Return the (x, y) coordinate for the center point of the cell that contains the specified text.  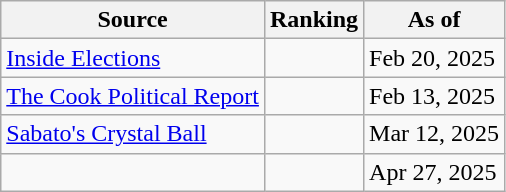
Inside Elections (133, 58)
Feb 13, 2025 (434, 96)
Sabato's Crystal Ball (133, 134)
Apr 27, 2025 (434, 172)
The Cook Political Report (133, 96)
As of (434, 20)
Source (133, 20)
Mar 12, 2025 (434, 134)
Ranking (314, 20)
Feb 20, 2025 (434, 58)
